Output the (X, Y) coordinate of the center of the cell containing the given text.  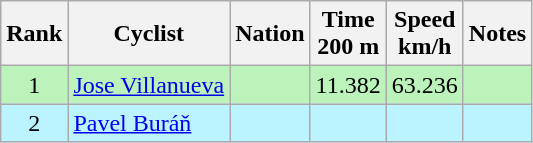
Time200 m (348, 34)
63.236 (424, 85)
Jose Villanueva (149, 85)
Pavel Buráň (149, 123)
Notes (497, 34)
Cyclist (149, 34)
Rank (34, 34)
2 (34, 123)
Speedkm/h (424, 34)
1 (34, 85)
11.382 (348, 85)
Nation (270, 34)
